Scan for the cell matching the given text and deliver its (X, Y) coordinate at center. 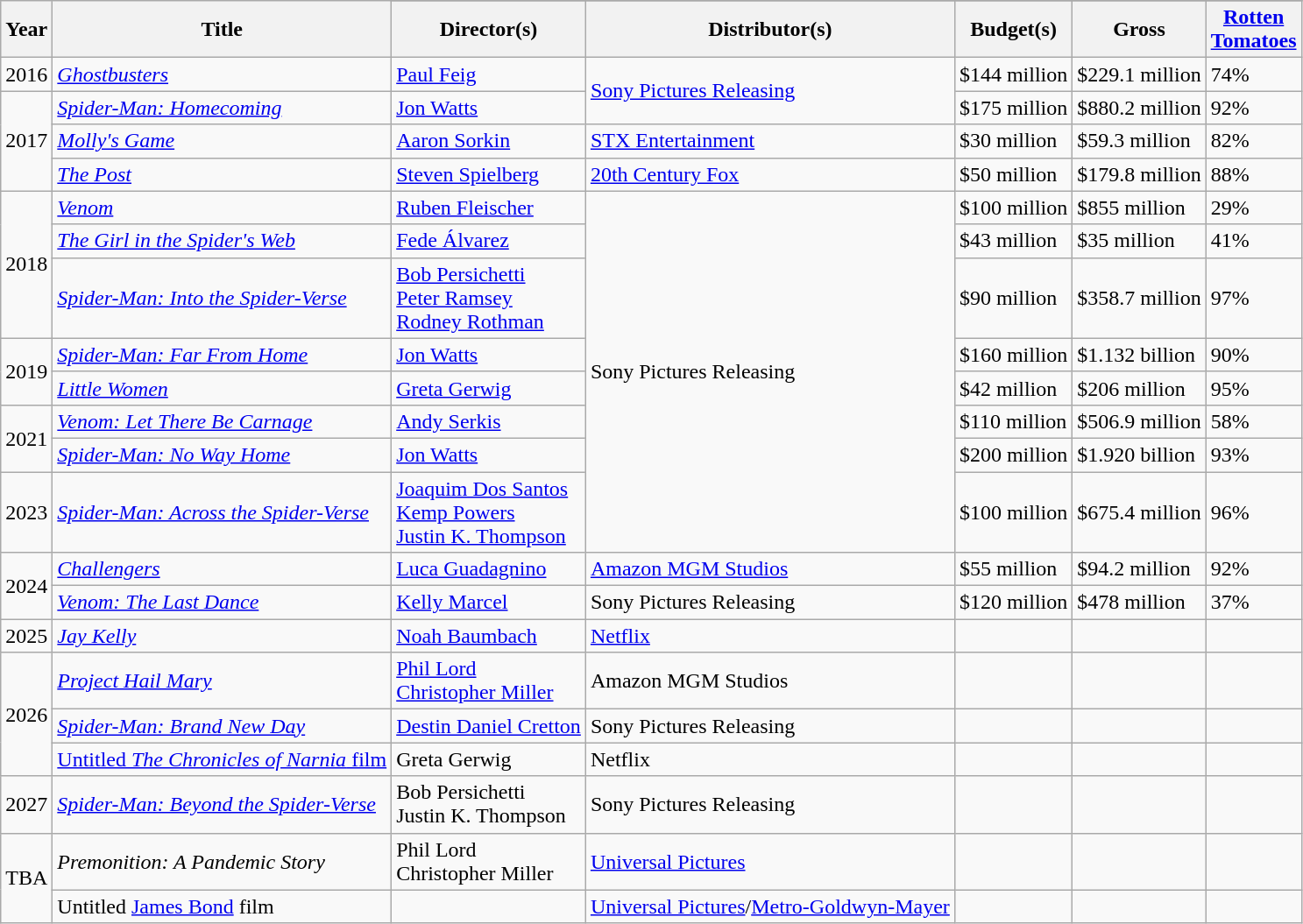
2021 (26, 438)
Rotten Tomatoes (1253, 30)
TBA (26, 878)
$42 million (1013, 388)
Aaron Sorkin (489, 141)
29% (1253, 208)
88% (1253, 174)
Distributor(s) (769, 30)
Universal Pictures (769, 862)
20th Century Fox (769, 174)
Joaquim Dos SantosKemp PowersJustin K. Thompson (489, 511)
2018 (26, 265)
Venom: The Last Dance (223, 603)
Kelly Marcel (489, 603)
$506.9 million (1139, 421)
$478 million (1139, 603)
Gross (1139, 30)
Venom: Let There Be Carnage (223, 421)
Spider-Man: Far From Home (223, 355)
Spider-Man: Brand New Day (223, 726)
Steven Spielberg (489, 174)
2026 (26, 715)
Venom (223, 208)
$30 million (1013, 141)
Destin Daniel Cretton (489, 726)
$50 million (1013, 174)
2025 (26, 636)
Year (26, 30)
Bob PersichettiJustin K. Thompson (489, 804)
95% (1253, 388)
Fede Álvarez (489, 241)
Spider-Man: Into the Spider-Verse (223, 298)
$880.2 million (1139, 108)
$120 million (1013, 603)
Challengers (223, 569)
$855 million (1139, 208)
$179.8 million (1139, 174)
Spider-Man: No Way Home (223, 455)
$90 million (1013, 298)
Little Women (223, 388)
82% (1253, 141)
93% (1253, 455)
Noah Baumbach (489, 636)
$200 million (1013, 455)
$358.7 million (1139, 298)
Premonition: A Pandemic Story (223, 862)
$675.4 million (1139, 511)
41% (1253, 241)
$229.1 million (1139, 74)
$94.2 million (1139, 569)
Bob PersichettiPeter RamseyRodney Rothman (489, 298)
$144 million (1013, 74)
Jay Kelly (223, 636)
2019 (26, 371)
$175 million (1013, 108)
The Girl in the Spider's Web (223, 241)
$160 million (1013, 355)
$55 million (1013, 569)
Director(s) (489, 30)
2027 (26, 804)
$110 million (1013, 421)
37% (1253, 603)
90% (1253, 355)
Spider-Man: Across the Spider-Verse (223, 511)
Project Hail Mary (223, 681)
$43 million (1013, 241)
2016 (26, 74)
2017 (26, 141)
Andy Serkis (489, 421)
$59.3 million (1139, 141)
Molly's Game (223, 141)
Luca Guadagnino (489, 569)
2023 (26, 511)
$35 million (1139, 241)
Title (223, 30)
$1.132 billion (1139, 355)
Universal Pictures/Metro-Goldwyn-Mayer (769, 906)
Spider-Man: Beyond the Spider-Verse (223, 804)
Ghostbusters (223, 74)
Untitled James Bond film (223, 906)
Paul Feig (489, 74)
Spider-Man: Homecoming (223, 108)
74% (1253, 74)
97% (1253, 298)
58% (1253, 421)
Budget(s) (1013, 30)
Untitled The Chronicles of Narnia film (223, 759)
Ruben Fleischer (489, 208)
STX Entertainment (769, 141)
$1.920 billion (1139, 455)
96% (1253, 511)
The Post (223, 174)
$206 million (1139, 388)
2024 (26, 586)
